Search for the cell housing the specified text and yield its (x, y) center coordinate. 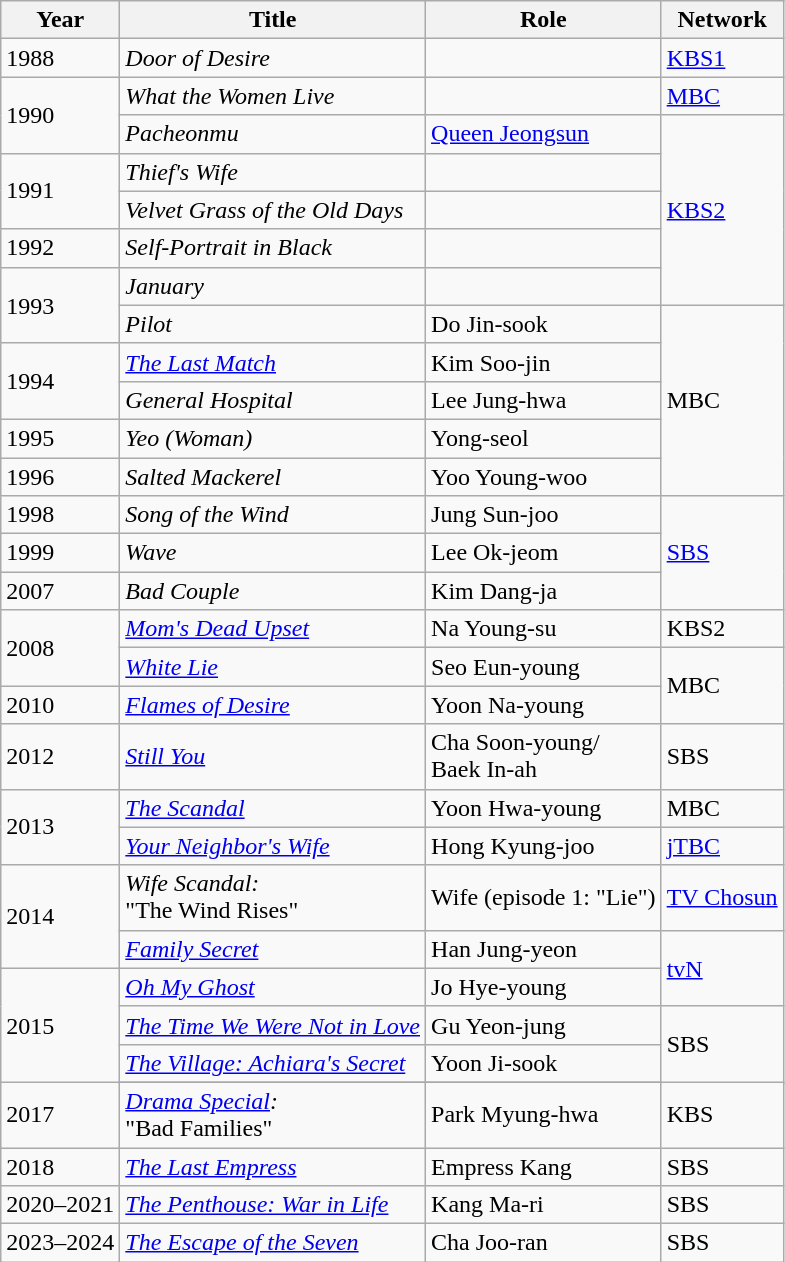
Na Young-su (544, 629)
Kang Ma-ri (544, 1205)
Gu Yeon-jung (544, 1025)
Queen Jeongsun (544, 134)
2017 (60, 1114)
Title (273, 20)
KBS (722, 1114)
The Time We Were Not in Love (273, 1025)
Wave (273, 553)
Flames of Desire (273, 705)
Cha Soon-young/Baek In-ah (544, 756)
Network (722, 20)
The Last Empress (273, 1167)
1996 (60, 477)
Door of Desire (273, 58)
Pacheonmu (273, 134)
Pilot (273, 324)
1998 (60, 515)
Hong Kyung-joo (544, 846)
Velvet Grass of the Old Days (273, 210)
Yong-seol (544, 438)
tvN (722, 968)
January (273, 286)
Family Secret (273, 949)
Drama Special:"Bad Families" (273, 1114)
The Penthouse: War in Life (273, 1205)
The Village: Achiara's Secret (273, 1063)
Yeo (Woman) (273, 438)
Lee Jung-hwa (544, 400)
2018 (60, 1167)
Bad Couple (273, 591)
2023–2024 (60, 1243)
2013 (60, 827)
General Hospital (273, 400)
Your Neighbor's Wife (273, 846)
Jung Sun-joo (544, 515)
Year (60, 20)
2008 (60, 648)
Kim Soo-jin (544, 362)
2014 (60, 916)
2020–2021 (60, 1205)
Still You (273, 756)
Yoon Ji-sook (544, 1063)
Wife (episode 1: "Lie") (544, 898)
Yoon Na-young (544, 705)
Do Jin-sook (544, 324)
Cha Joo-ran (544, 1243)
Lee Ok-jeom (544, 553)
Yoon Hwa-young (544, 808)
2007 (60, 591)
Park Myung-hwa (544, 1114)
Empress Kang (544, 1167)
jTBC (722, 846)
Yoo Young-woo (544, 477)
Oh My Ghost (273, 987)
1994 (60, 381)
What the Women Live (273, 96)
The Last Match (273, 362)
Thief's Wife (273, 172)
1993 (60, 305)
1995 (60, 438)
Jo Hye-young (544, 987)
Self-Portrait in Black (273, 248)
1990 (60, 115)
1992 (60, 248)
KBS1 (722, 58)
Kim Dang-ja (544, 591)
TV Chosun (722, 898)
Wife Scandal:"The Wind Rises" (273, 898)
2010 (60, 705)
Han Jung-yeon (544, 949)
1991 (60, 191)
Mom's Dead Upset (273, 629)
The Escape of the Seven (273, 1243)
Song of the Wind (273, 515)
1988 (60, 58)
Salted Mackerel (273, 477)
1999 (60, 553)
The Scandal (273, 808)
Seo Eun-young (544, 667)
2015 (60, 1025)
2012 (60, 756)
White Lie (273, 667)
Role (544, 20)
